For the text-containing cell, return its midpoint in [X, Y] coordinate format. 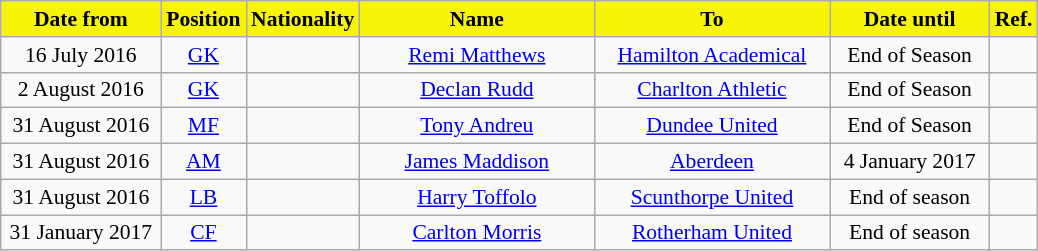
Date from [81, 19]
Date until [910, 19]
AM [204, 162]
Ref. [1014, 19]
16 July 2016 [81, 55]
4 January 2017 [910, 162]
31 January 2017 [81, 233]
Tony Andreu [476, 126]
MF [204, 126]
Scunthorpe United [712, 197]
LB [204, 197]
CF [204, 233]
Remi Matthews [476, 55]
Name [476, 19]
James Maddison [476, 162]
Position [204, 19]
Carlton Morris [476, 233]
Rotherham United [712, 233]
Declan Rudd [476, 90]
Hamilton Academical [712, 55]
Dundee United [712, 126]
Charlton Athletic [712, 90]
2 August 2016 [81, 90]
Harry Toffolo [476, 197]
Nationality [302, 19]
To [712, 19]
Aberdeen [712, 162]
